Search for the cell housing the specified text and yield its [x, y] center coordinate. 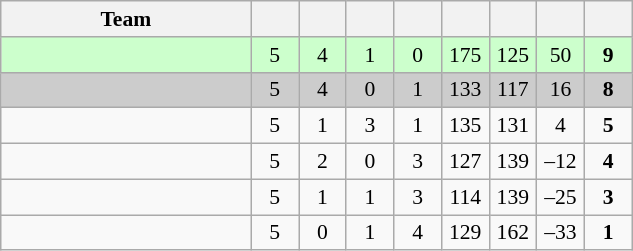
2 [322, 162]
9 [608, 55]
135 [465, 126]
114 [465, 197]
117 [513, 90]
–12 [561, 162]
175 [465, 55]
133 [465, 90]
162 [513, 233]
127 [465, 162]
129 [465, 233]
Team [126, 19]
8 [608, 90]
50 [561, 55]
125 [513, 55]
–33 [561, 233]
16 [561, 90]
–25 [561, 197]
131 [513, 126]
